Provide the [x, y] coordinate of the cell's center where the given text is located.  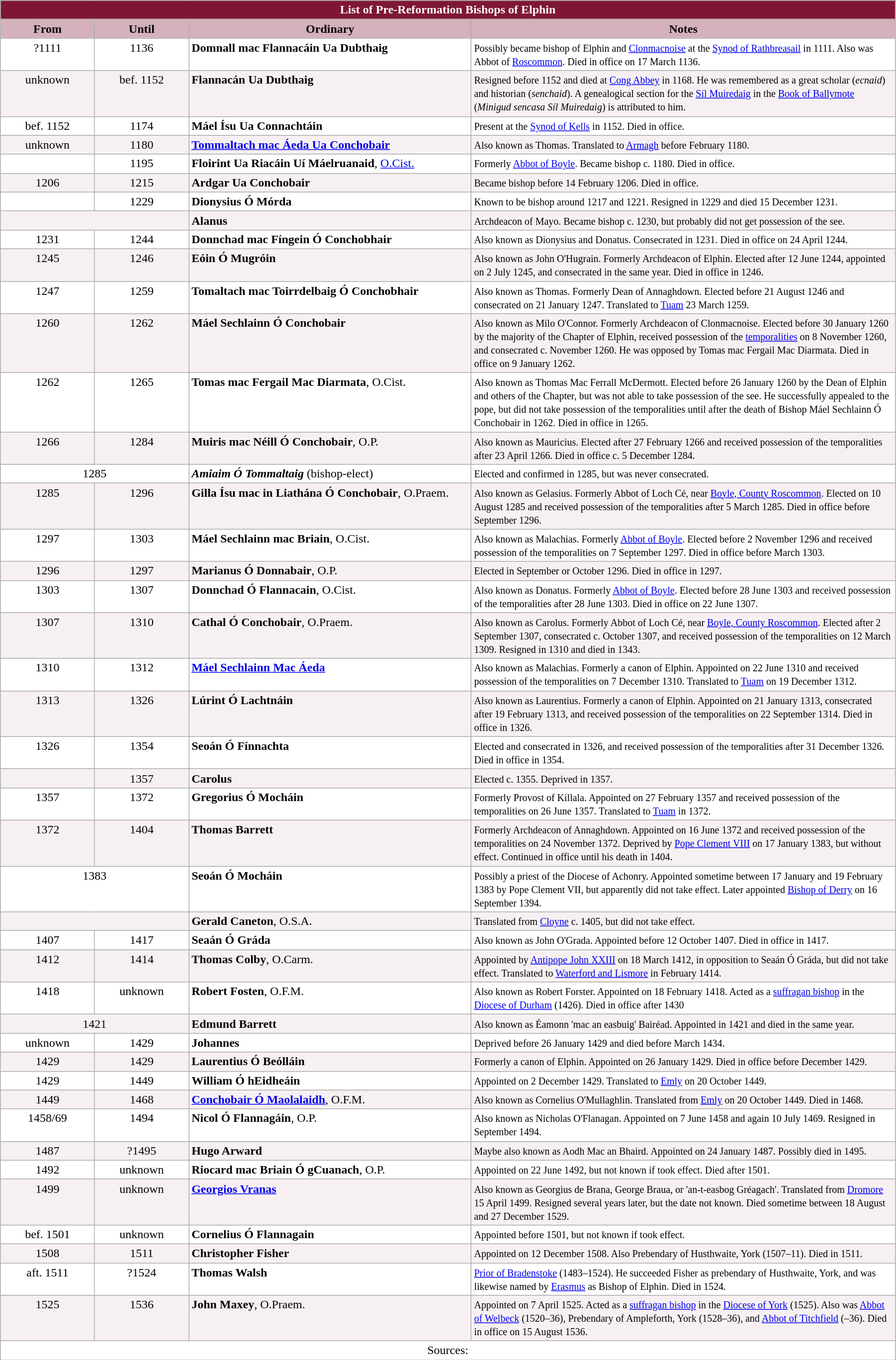
Possibly became bishop of Elphin and Clonmacnoise at the Synod of Rathbreasail in 1111. Also was Abbot of Roscommon. Died in office on 17 March 1136. [683, 55]
1407 [48, 940]
1260 [48, 343]
Gregorius Ó Mocháin [330, 804]
From [48, 29]
Riocard mac Briain Ó gCuanach, O.P. [330, 1170]
Sources: [448, 1351]
Flannacán Ua Dubthaig [330, 93]
1265 [141, 403]
1284 [141, 449]
Laurentius Ó Beólláin [330, 1062]
List of Pre-Reformation Bishops of Elphin [448, 10]
Became bishop before 14 February 1206. Died in office. [683, 182]
Marianus Ó Donnabair, O.P. [330, 571]
Thomas Walsh [330, 1279]
1383 [94, 889]
Conchobair Ó Maolalaidh, O.F.M. [330, 1099]
Cornelius Ó Flannagain [330, 1234]
Floirint Ua Riacáin Uí Máelruanaid, O.Cist. [330, 164]
Nicol Ó Flannagáin, O.P. [330, 1125]
Appointed before 1501, but not known if took effect. [683, 1234]
1418 [48, 998]
1414 [141, 966]
Deprived before 26 January 1429 and died before March 1434. [683, 1043]
Seoán Ó Mocháin [330, 889]
1244 [141, 239]
Donnchad mac Fíngein Ó Conchobhair [330, 239]
1417 [141, 940]
John Maxey, O.Praem. [330, 1318]
Also known as Thomas. Translated to Armagh before February 1180. [683, 145]
Georgios Vranas [330, 1202]
William Ó hEidheáin [330, 1081]
Formerly a canon of Elphin. Appointed on 26 January 1429. Died in office before December 1429. [683, 1062]
1259 [141, 297]
Seoán Ó Fínnachta [330, 753]
Muiris mac Néill Ó Conchobair, O.P. [330, 449]
Lúrint Ó Lachtnáin [330, 714]
Gilla Ísu mac in Liathána Ó Conchobair, O.Praem. [330, 506]
Also known as Dionysius and Donatus. Consecrated in 1231. Died in office on 24 April 1244. [683, 239]
Eóin Ó Mugróin [330, 265]
1312 [141, 674]
Christopher Fisher [330, 1253]
1421 [94, 1024]
1136 [141, 55]
1354 [141, 753]
1487 [48, 1151]
Also known as Cornelius O'Mullaghlin. Translated from Emly on 20 October 1449. Died in 1468. [683, 1099]
1525 [48, 1318]
Elected c. 1355. Deprived in 1357. [683, 778]
Máel Sechlainn Ó Conchobair [330, 343]
Elected and consecrated in 1326, and received possession of the temporalities after 31 December 1326. Died in office in 1354. [683, 753]
aft. 1511 [48, 1279]
1231 [48, 239]
Domnall mac Flannacáin Ua Dubthaig [330, 55]
1180 [141, 145]
Ardgar Ua Conchobair [330, 182]
1266 [48, 449]
Appointed on 22 June 1492, but not known if took effect. Died after 1501. [683, 1170]
Maybe also known as Aodh Mac an Bhaird. Appointed on 24 January 1487. Possibly died in 1495. [683, 1151]
Amiaim Ó Tommaltaig (bishop-elect) [330, 474]
Appointed on 2 December 1429. Translated to Emly on 20 October 1449. [683, 1081]
Thomas Barrett [330, 843]
Máel Sechlainn Mac Áeda [330, 674]
Dionysius Ó Mórda [330, 201]
Tomas mac Fergail Mac Diarmata, O.Cist. [330, 403]
Johannes [330, 1043]
Elected and confirmed in 1285, but was never consecrated. [683, 474]
Also known as Nicholas O'Flanagan. Appointed on 7 June 1458 and again 10 July 1469. Resigned in September 1494. [683, 1125]
Also known as John O'Grada. Appointed before 12 October 1407. Died in office in 1417. [683, 940]
Translated from Cloyne c. 1405, but did not take effect. [683, 921]
1174 [141, 126]
Present at the Synod of Kells in 1152. Died in office. [683, 126]
1494 [141, 1125]
Tommaltach mac Áeda Ua Conchobair [330, 145]
Notes [683, 29]
Appointed on 12 December 1508. Also Prebendary of Husthwaite, York (1507–11). Died in 1511. [683, 1253]
Hugo Arward [330, 1151]
1499 [48, 1202]
1458/69 [48, 1125]
Elected in September or October 1296. Died in office in 1297. [683, 571]
Seaán Ó Gráda [330, 940]
bef. 1501 [48, 1234]
Formerly Abbot of Boyle. Became bishop c. 1180. Died in office. [683, 164]
1229 [141, 201]
1468 [141, 1099]
1412 [48, 966]
1206 [48, 182]
Carolus [330, 778]
Máel Sechlainn mac Briain, O.Cist. [330, 545]
1511 [141, 1253]
Cathal Ó Conchobair, O.Praem. [330, 635]
1215 [141, 182]
1536 [141, 1318]
Known to be bishop around 1217 and 1221. Resigned in 1229 and died 15 December 1231. [683, 201]
1195 [141, 164]
Máel Ísu Ua Connachtáin [330, 126]
1508 [48, 1253]
Archdeacon of Mayo. Became bishop c. 1230, but probably did not get possession of the see. [683, 220]
Thomas Colby, O.Carm. [330, 966]
Ordinary [330, 29]
?1524 [141, 1279]
Edmund Barrett [330, 1024]
1245 [48, 265]
Alanus [330, 220]
1313 [48, 714]
1247 [48, 297]
1492 [48, 1170]
Also known as Robert Forster. Appointed on 18 February 1418. Acted as a suffragan bishop in the Diocese of Durham (1426). Died in office after 1430 [683, 998]
Also known as Éamonn 'mac an easbuig' Bairéad. Appointed in 1421 and died in the same year. [683, 1024]
?1111 [48, 55]
Until [141, 29]
Robert Fosten, O.F.M. [330, 998]
Gerald Caneton, O.S.A. [330, 921]
Tomaltach mac Toirrdelbaig Ó Conchobhair [330, 297]
1404 [141, 843]
1246 [141, 265]
?1495 [141, 1151]
Formerly Provost of Killala. Appointed on 27 February 1357 and received possession of the temporalities on 26 June 1357. Translated to Tuam in 1372. [683, 804]
Donnchad Ó Flannacain, O.Cist. [330, 597]
